Locate the cell with the specified text and output its [x, y] center coordinate. 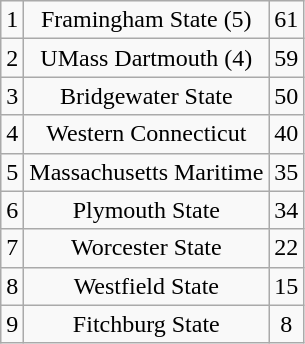
3 [12, 96]
50 [286, 96]
6 [12, 210]
61 [286, 20]
15 [286, 286]
34 [286, 210]
4 [12, 134]
9 [12, 324]
5 [12, 172]
40 [286, 134]
59 [286, 58]
Fitchburg State [146, 324]
35 [286, 172]
Westfield State [146, 286]
Plymouth State [146, 210]
22 [286, 248]
7 [12, 248]
2 [12, 58]
1 [12, 20]
Massachusetts Maritime [146, 172]
Worcester State [146, 248]
Bridgewater State [146, 96]
Framingham State (5) [146, 20]
Western Connecticut [146, 134]
UMass Dartmouth (4) [146, 58]
